Scan for the cell matching the given text and deliver its [x, y] coordinate at center. 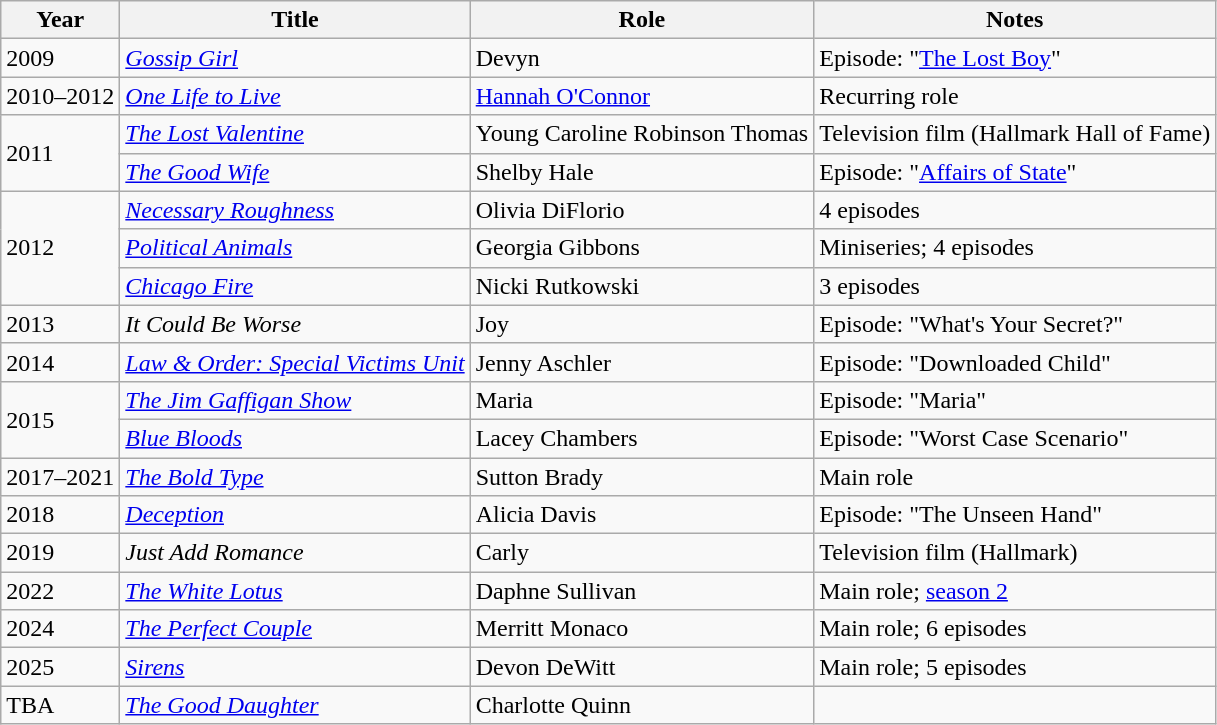
2014 [60, 362]
2018 [60, 515]
Law & Order: Special Victims Unit [295, 362]
3 episodes [1015, 286]
2012 [60, 248]
Television film (Hallmark Hall of Fame) [1015, 134]
The White Lotus [295, 591]
2009 [60, 58]
Year [60, 20]
2010–2012 [60, 96]
2017–2021 [60, 477]
Daphne Sullivan [642, 591]
Episode: "What's Your Secret?" [1015, 324]
Olivia DiFlorio [642, 210]
Deception [295, 515]
Carly [642, 553]
2019 [60, 553]
Political Animals [295, 248]
Episode: "Maria" [1015, 400]
Chicago Fire [295, 286]
Devon DeWitt [642, 667]
Sutton Brady [642, 477]
Episode: "The Unseen Hand" [1015, 515]
Necessary Roughness [295, 210]
Main role [1015, 477]
Young Caroline Robinson Thomas [642, 134]
Alicia Davis [642, 515]
Georgia Gibbons [642, 248]
Main role; 5 episodes [1015, 667]
2013 [60, 324]
The Bold Type [295, 477]
Joy [642, 324]
Just Add Romance [295, 553]
Merritt Monaco [642, 629]
Role [642, 20]
Television film (Hallmark) [1015, 553]
The Good Wife [295, 172]
2024 [60, 629]
Charlotte Quinn [642, 705]
Lacey Chambers [642, 438]
Sirens [295, 667]
Nicki Rutkowski [642, 286]
The Good Daughter [295, 705]
Devyn [642, 58]
Shelby Hale [642, 172]
The Jim Gaffigan Show [295, 400]
The Perfect Couple [295, 629]
Recurring role [1015, 96]
2025 [60, 667]
2022 [60, 591]
TBA [60, 705]
Maria [642, 400]
Blue Bloods [295, 438]
Jenny Aschler [642, 362]
Episode: "The Lost Boy" [1015, 58]
2011 [60, 153]
2015 [60, 419]
The Lost Valentine [295, 134]
It Could Be Worse [295, 324]
One Life to Live [295, 96]
4 episodes [1015, 210]
Main role; 6 episodes [1015, 629]
Episode: "Downloaded Child" [1015, 362]
Title [295, 20]
Main role; season 2 [1015, 591]
Episode: "Affairs of State" [1015, 172]
Episode: "Worst Case Scenario" [1015, 438]
Miniseries; 4 episodes [1015, 248]
Notes [1015, 20]
Gossip Girl [295, 58]
Hannah O'Connor [642, 96]
